Provide the [X, Y] coordinate of the cell's center where the given text is located.  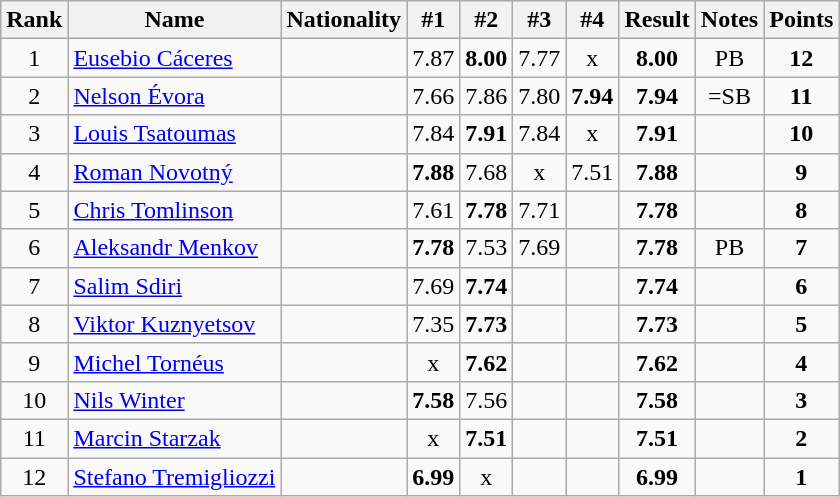
Chris Tomlinson [174, 210]
#2 [486, 20]
Salim Sdiri [174, 286]
Viktor Kuznyetsov [174, 324]
#1 [434, 20]
Louis Tsatoumas [174, 134]
Nils Winter [174, 400]
7.35 [434, 324]
Marcin Starzak [174, 438]
Nelson Évora [174, 96]
7.86 [486, 96]
7.71 [540, 210]
Nationality [344, 20]
Notes [729, 20]
Name [174, 20]
Points [802, 20]
Aleksandr Menkov [174, 248]
7.66 [434, 96]
7.68 [486, 172]
7.77 [540, 58]
Rank [34, 20]
Michel Tornéus [174, 362]
#4 [592, 20]
7.61 [434, 210]
#3 [540, 20]
7.80 [540, 96]
7.53 [486, 248]
=SB [729, 96]
Roman Novotný [174, 172]
Stefano Tremigliozzi [174, 477]
7.87 [434, 58]
Result [657, 20]
7.56 [486, 400]
Eusebio Cáceres [174, 58]
